Identify which cell holds the provided text, then report its (X, Y) central coordinate. 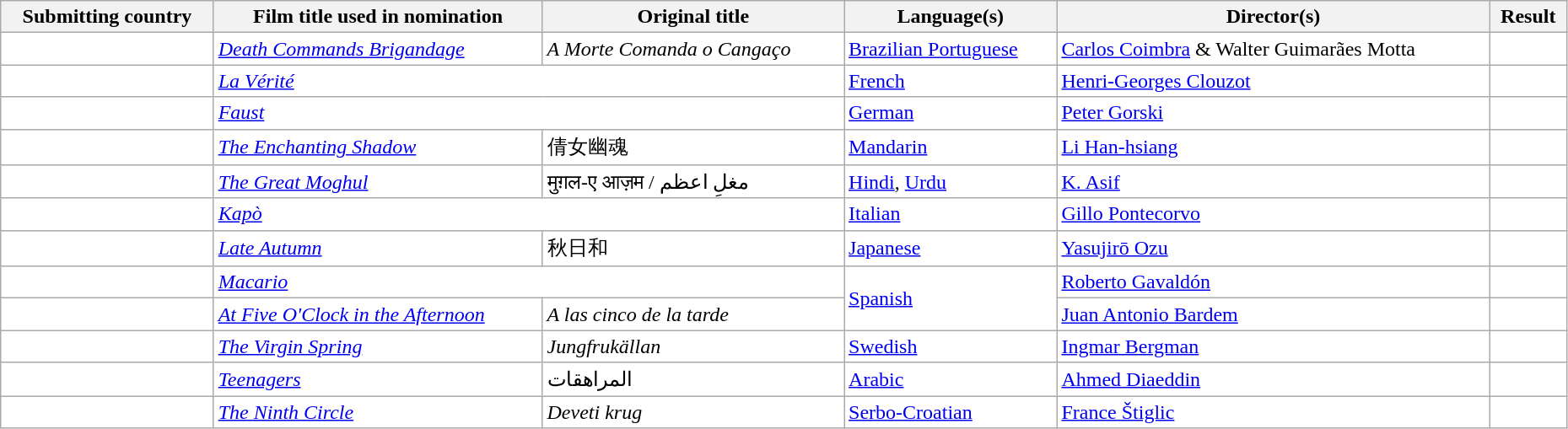
Director(s) (1274, 17)
The Enchanting Shadow (378, 147)
Faust (528, 113)
Italian (951, 214)
Juan Antonio Bardem (1274, 314)
Macario (528, 282)
At Five O'Clock in the Afternoon (378, 314)
A Morte Comanda o Cangaço (693, 49)
Henri-Georges Clouzot (1274, 81)
Late Autumn (378, 248)
The Virgin Spring (378, 346)
Mandarin (951, 147)
France Štiglic (1274, 412)
Film title used in nomination (378, 17)
Swedish (951, 346)
Ahmed Diaeddin (1274, 379)
मुग़ल-ए आज़म / مغلِ اعظم (693, 182)
Arabic (951, 379)
Carlos Coimbra & Walter Guimarães Motta (1274, 49)
Ingmar Bergman (1274, 346)
Submitting country (107, 17)
倩女幽魂 (693, 147)
Serbo-Croatian (951, 412)
French (951, 81)
Teenagers (378, 379)
Result (1528, 17)
Brazilian Portuguese (951, 49)
Jungfrukällan (693, 346)
Original title (693, 17)
秋日和 (693, 248)
A las cinco de la tarde (693, 314)
Kapò (528, 214)
Li Han-hsiang (1274, 147)
Gillo Pontecorvo (1274, 214)
Peter Gorski (1274, 113)
La Vérité (528, 81)
The Great Moghul (378, 182)
المراهقات (693, 379)
K. Asif (1274, 182)
Hindi, Urdu (951, 182)
Spanish (951, 298)
Yasujirō Ozu (1274, 248)
Japanese (951, 248)
Roberto Gavaldón (1274, 282)
Language(s) (951, 17)
The Ninth Circle (378, 412)
Deveti krug (693, 412)
Death Commands Brigandage (378, 49)
German (951, 113)
